Return (X, Y) of the center of cell containing provided text 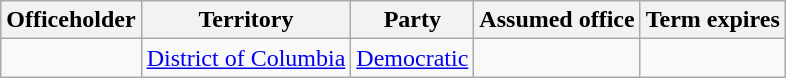
Democratic (412, 58)
Term expires (712, 20)
Territory (246, 20)
Officeholder (71, 20)
Party (412, 20)
District of Columbia (246, 58)
Assumed office (557, 20)
